Locate the cell with the specified text and output its (X, Y) center coordinate. 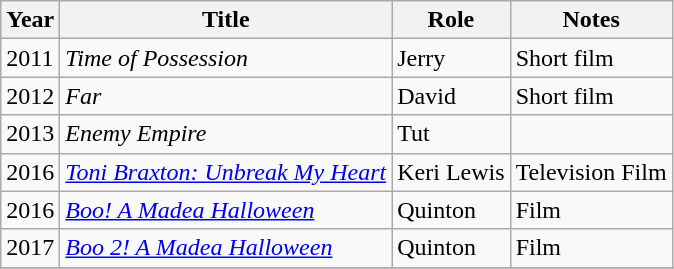
2013 (30, 134)
David (451, 96)
2012 (30, 96)
Tut (451, 134)
Boo 2! A Madea Halloween (226, 248)
Notes (591, 20)
Title (226, 20)
Far (226, 96)
2011 (30, 58)
Boo! A Madea Halloween (226, 210)
Toni Braxton: Unbreak My Heart (226, 172)
Enemy Empire (226, 134)
Year (30, 20)
2017 (30, 248)
Jerry (451, 58)
Time of Possession (226, 58)
Role (451, 20)
Television Film (591, 172)
Keri Lewis (451, 172)
